Extract the (X, Y) coordinate from the center of the cell holding the provided text.  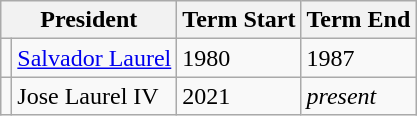
Term Start (239, 20)
1980 (239, 58)
Jose Laurel IV (94, 96)
2021 (239, 96)
1987 (358, 58)
Term End (358, 20)
Salvador Laurel (94, 58)
President (89, 20)
present (358, 96)
